Return (x, y) of the center of cell containing provided text 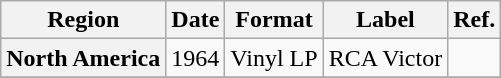
Date (196, 20)
1964 (196, 58)
Region (84, 20)
Label (386, 20)
Format (274, 20)
RCA Victor (386, 58)
Vinyl LP (274, 58)
North America (84, 58)
Ref. (474, 20)
